Identify which cell holds the provided text, then report its (x, y) central coordinate. 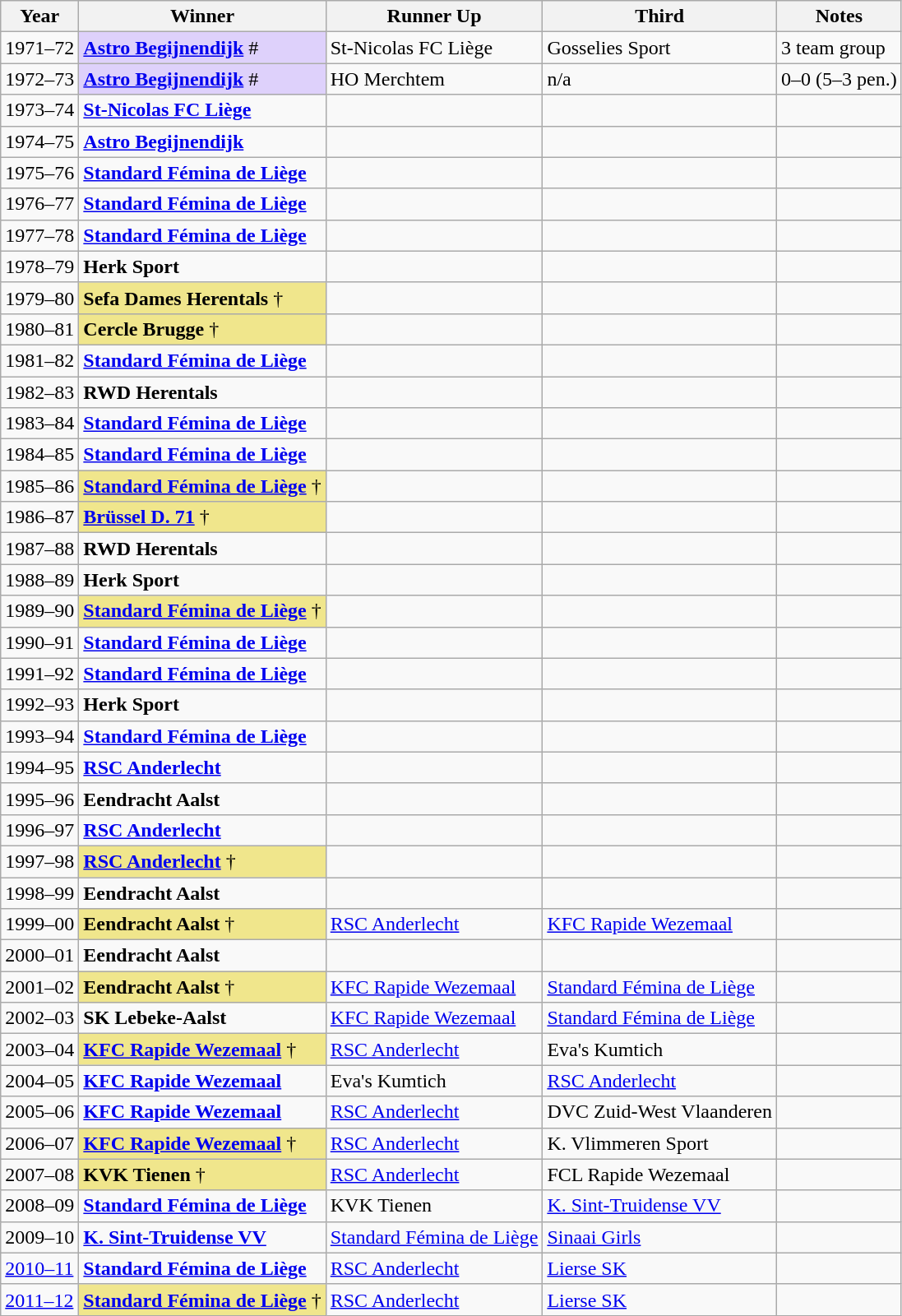
K. Vlimmeren Sport (659, 1143)
1973–74 (39, 110)
1999–00 (39, 924)
2000–01 (39, 956)
1995–96 (39, 799)
1975–76 (39, 173)
Runner Up (434, 16)
Sinaai Girls (659, 1237)
2010–11 (39, 1268)
1987–88 (39, 549)
KVK Tienen (434, 1206)
2001–02 (39, 987)
2008–09 (39, 1206)
2006–07 (39, 1143)
1982–83 (39, 392)
1989–90 (39, 611)
1998–99 (39, 892)
1984–85 (39, 455)
1981–82 (39, 360)
DVC Zuid-West Vlaanderen (659, 1112)
1988–89 (39, 580)
2009–10 (39, 1237)
SK Lebeke-Aalst (202, 1018)
HO Merchtem (434, 79)
2004–05 (39, 1081)
Year (39, 16)
1972–73 (39, 79)
1986–87 (39, 517)
2011–12 (39, 1300)
1974–75 (39, 141)
1971–72 (39, 48)
3 team group (839, 48)
Astro Begijnendijk (202, 141)
1990–91 (39, 642)
FCL Rapide Wezemaal (659, 1175)
Third (659, 16)
1997–98 (39, 861)
Brüssel D. 71 † (202, 517)
2003–04 (39, 1050)
1991–92 (39, 674)
0–0 (5–3 pen.) (839, 79)
1992–93 (39, 705)
2002–03 (39, 1018)
1985–86 (39, 486)
1983–84 (39, 424)
Sefa Dames Herentals † (202, 298)
n/a (659, 79)
KVK Tienen † (202, 1175)
RSC Anderlecht † (202, 861)
1994–95 (39, 767)
Cercle Brugge † (202, 329)
1996–97 (39, 830)
1978–79 (39, 266)
Winner (202, 16)
Gosselies Sport (659, 48)
2005–06 (39, 1112)
1980–81 (39, 329)
1993–94 (39, 736)
1977–78 (39, 235)
1979–80 (39, 298)
Notes (839, 16)
1976–77 (39, 204)
2007–08 (39, 1175)
